Return the [X, Y] coordinate for the center point of the cell that contains the specified text.  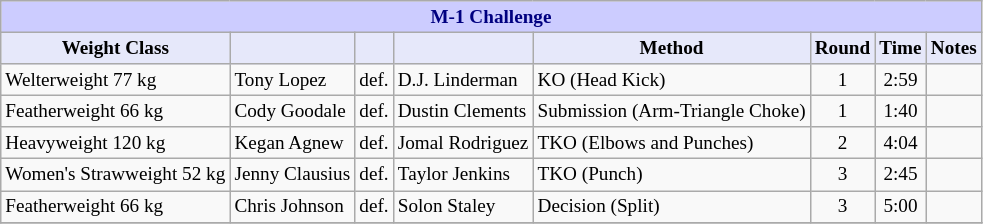
Cody Goodale [292, 111]
1:40 [900, 111]
D.J. Linderman [463, 80]
Round [842, 48]
Chris Johnson [292, 206]
Heavyweight 120 kg [116, 143]
5:00 [900, 206]
Time [900, 48]
KO (Head Kick) [672, 80]
Submission (Arm-Triangle Choke) [672, 111]
Welterweight 77 kg [116, 80]
2:45 [900, 175]
Tony Lopez [292, 80]
Jenny Clausius [292, 175]
Notes [954, 48]
Jomal Rodriguez [463, 143]
Method [672, 48]
Weight Class [116, 48]
Taylor Jenkins [463, 175]
TKO (Elbows and Punches) [672, 143]
Solon Staley [463, 206]
Decision (Split) [672, 206]
Dustin Clements [463, 111]
2 [842, 143]
4:04 [900, 143]
Kegan Agnew [292, 143]
2:59 [900, 80]
M-1 Challenge [491, 17]
TKO (Punch) [672, 175]
Women's Strawweight 52 kg [116, 175]
